From the cell containing the given text, extract its center point as (x, y) coordinate. 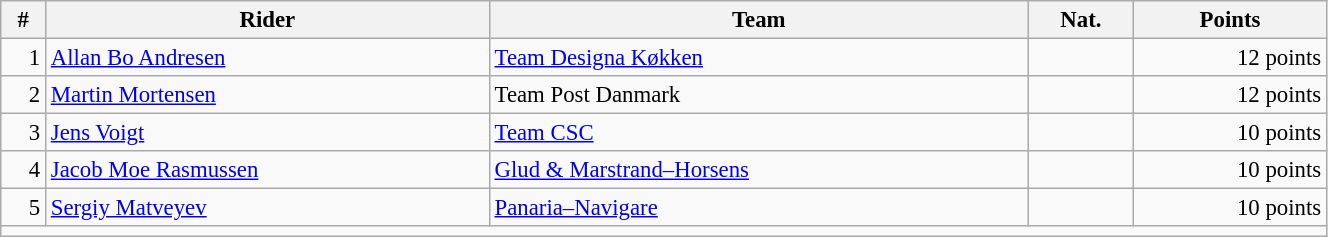
Team Designa Køkken (758, 58)
Points (1230, 20)
3 (24, 133)
Team (758, 20)
5 (24, 208)
Jens Voigt (267, 133)
1 (24, 58)
Sergiy Matveyev (267, 208)
Jacob Moe Rasmussen (267, 170)
Team CSC (758, 133)
2 (24, 95)
Nat. (1080, 20)
4 (24, 170)
Team Post Danmark (758, 95)
# (24, 20)
Glud & Marstrand–Horsens (758, 170)
Allan Bo Andresen (267, 58)
Martin Mortensen (267, 95)
Panaria–Navigare (758, 208)
Rider (267, 20)
